From the cell containing the given text, extract its center point as [x, y] coordinate. 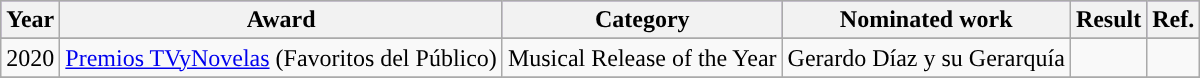
Musical Release of the Year [642, 58]
Result [1108, 20]
2020 [30, 58]
Premios TVyNovelas (Favoritos del Público) [282, 58]
Category [642, 20]
Gerardo Díaz y su Gerarquía [926, 58]
Ref. [1174, 20]
Year [30, 20]
Nominated work [926, 20]
Award [282, 20]
